Locate the cell with the specified text and output its (x, y) center coordinate. 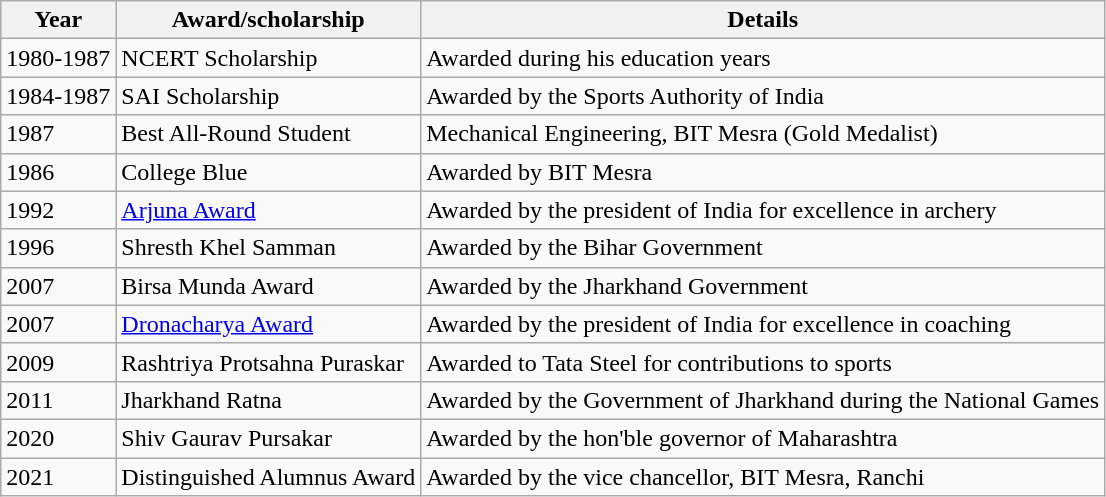
Best All-Round Student (268, 134)
Shresth Khel Samman (268, 248)
Jharkhand Ratna (268, 400)
SAI Scholarship (268, 96)
Birsa Munda Award (268, 286)
1987 (58, 134)
Awarded to Tata Steel for contributions to sports (763, 362)
NCERT Scholarship (268, 58)
Awarded by BIT Mesra (763, 172)
Awarded by the president of India for excellence in coaching (763, 324)
2021 (58, 477)
Awarded by the president of India for excellence in archery (763, 210)
2011 (58, 400)
1992 (58, 210)
Awarded by the hon'ble governor of Maharashtra (763, 438)
2020 (58, 438)
Shiv Gaurav Pursakar (268, 438)
1980-1987 (58, 58)
Year (58, 20)
1984-1987 (58, 96)
Awarded by the vice chancellor, BIT Mesra, Ranchi (763, 477)
College Blue (268, 172)
Distinguished Alumnus Award (268, 477)
Arjuna Award (268, 210)
Dronacharya Award (268, 324)
Awarded by the Jharkhand Government (763, 286)
Awarded by the Government of Jharkhand during the National Games (763, 400)
Awarded during his education years (763, 58)
Details (763, 20)
Awarded by the Sports Authority of India (763, 96)
2009 (58, 362)
Award/scholarship (268, 20)
Mechanical Engineering, BIT Mesra (Gold Medalist) (763, 134)
Rashtriya Protsahna Puraskar (268, 362)
1996 (58, 248)
Awarded by the Bihar Government (763, 248)
1986 (58, 172)
